Return the [x, y] coordinate for the center point of the cell that contains the specified text.  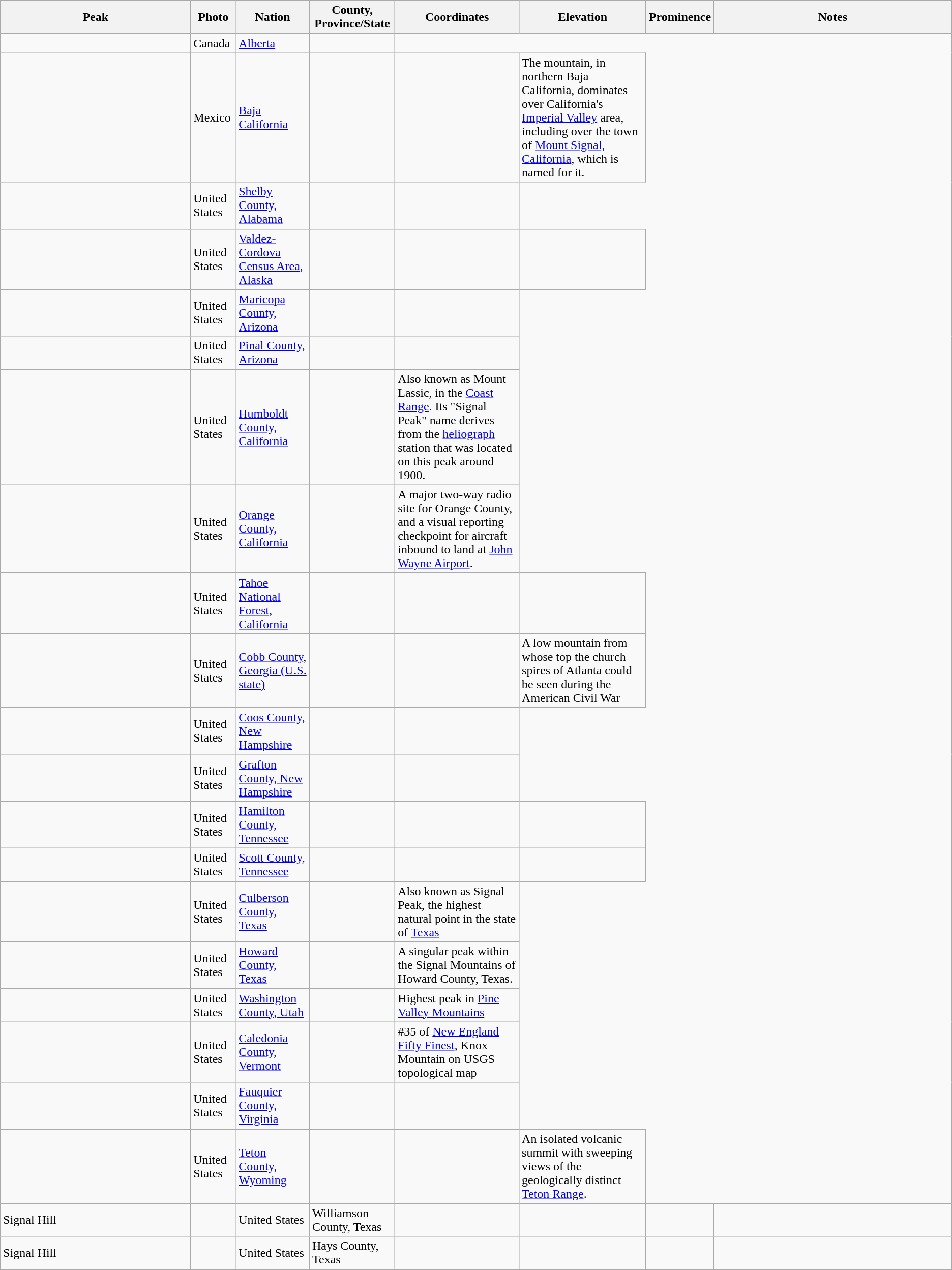
Coos County, New Hampshire [273, 731]
A singular peak within the Signal Mountains of Howard County, Texas. [457, 965]
Cobb County, Georgia (U.S. state) [273, 670]
A major two-way radio site for Orange County, and a visual reporting checkpoint for aircraft inbound to land at John Wayne Airport. [457, 529]
Pinal County, Arizona [273, 353]
Also known as Mount Lassic, in the Coast Range. Its "Signal Peak" name derives from the heliograph station that was located on this peak around 1900. [457, 427]
Peak [96, 17]
Howard County, Texas [273, 965]
Washington County, Utah [273, 1005]
Alberta [273, 43]
Orange County, California [273, 529]
Culberson County, Texas [273, 911]
#35 of New England Fifty Finest, Knox Mountain on USGS topological map [457, 1052]
Shelby County, Alabama [273, 205]
Mexico [214, 117]
County, Province/State [352, 17]
Notes [833, 17]
Highest peak in Pine Valley Mountains [457, 1005]
Valdez-Cordova Census Area, Alaska [273, 259]
Coordinates [457, 17]
Hamilton County, Tennessee [273, 825]
Prominence [679, 17]
Photo [214, 17]
An isolated volcanic summit with sweeping views of the geologically distinct Teton Range. [583, 1166]
Williamson County, Texas [352, 1220]
Fauquier County, Virginia [273, 1106]
Canada [214, 43]
Humboldt County, California [273, 427]
Nation [273, 17]
Baja California [273, 117]
Grafton County, New Hampshire [273, 778]
Tahoe National Forest, California [273, 603]
A low mountain from whose top the church spires of Atlanta could be seen during the American Civil War [583, 670]
Elevation [583, 17]
Teton County, Wyoming [273, 1166]
Scott County, Tennessee [273, 865]
Caledonia County, Vermont [273, 1052]
Also known as Signal Peak, the highest natural point in the state of Texas [457, 911]
Hays County, Texas [352, 1253]
Maricopa County, Arizona [273, 313]
